Return [x, y] of the center of cell containing provided text 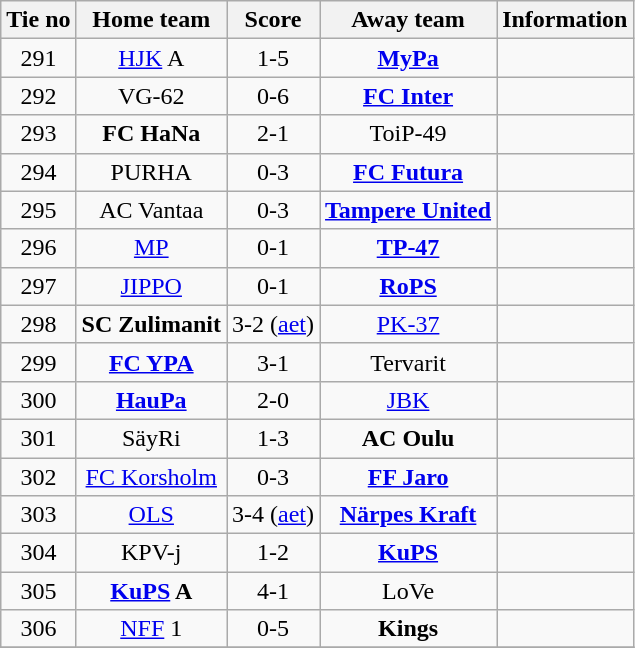
2-1 [272, 134]
298 [38, 324]
303 [38, 515]
LoVe [408, 591]
300 [38, 400]
296 [38, 248]
292 [38, 96]
0-5 [272, 629]
302 [38, 477]
MyPa [408, 58]
1-3 [272, 438]
FC YPA [151, 362]
299 [38, 362]
AC Oulu [408, 438]
304 [38, 553]
KuPS A [151, 591]
293 [38, 134]
FC Korsholm [151, 477]
HJK A [151, 58]
FC HaNa [151, 134]
RoPS [408, 286]
Tie no [38, 20]
291 [38, 58]
3-1 [272, 362]
OLS [151, 515]
SC Zulimanit [151, 324]
KuPS [408, 553]
KPV-j [151, 553]
FC Futura [408, 172]
294 [38, 172]
TP-47 [408, 248]
VG-62 [151, 96]
PURHA [151, 172]
JIPPO [151, 286]
0-6 [272, 96]
Home team [151, 20]
FC Inter [408, 96]
ToiP-49 [408, 134]
306 [38, 629]
301 [38, 438]
2-0 [272, 400]
Information [565, 20]
PK-37 [408, 324]
Kings [408, 629]
Away team [408, 20]
305 [38, 591]
SäyRi [151, 438]
3-4 (aet) [272, 515]
AC Vantaa [151, 210]
297 [38, 286]
FF Jaro [408, 477]
1-2 [272, 553]
Närpes Kraft [408, 515]
JBK [408, 400]
Tervarit [408, 362]
1-5 [272, 58]
295 [38, 210]
NFF 1 [151, 629]
4-1 [272, 591]
Score [272, 20]
Tampere United [408, 210]
3-2 (aet) [272, 324]
HauPa [151, 400]
MP [151, 248]
